Detect which cell encompasses the target text, then output its [X, Y] center coordinate. 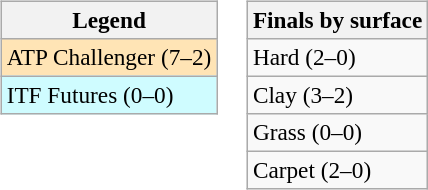
Finals by surface [337, 20]
ATP Challenger (7–2) [108, 57]
Clay (3–2) [337, 95]
Legend [108, 20]
Grass (0–0) [337, 133]
Carpet (2–0) [337, 171]
Hard (2–0) [337, 57]
ITF Futures (0–0) [108, 95]
